Pinpoint the cell where the given text exists, returning its [x, y] midpoint coordinate. 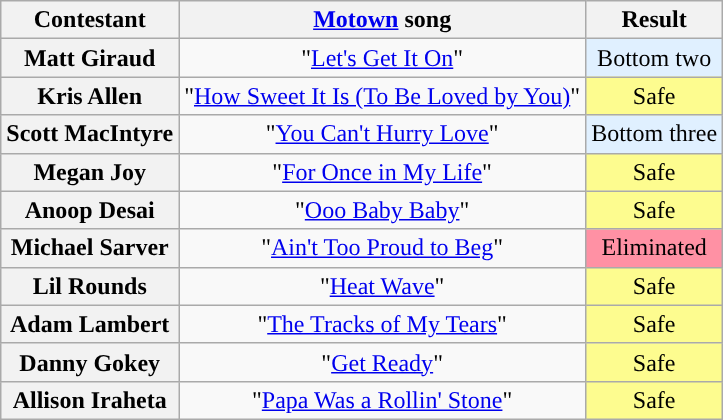
Megan Joy [90, 172]
Matt Giraud [90, 58]
"Papa Was a Rollin' Stone" [382, 400]
Lil Rounds [90, 286]
"The Tracks of My Tears" [382, 324]
Adam Lambert [90, 324]
Michael Sarver [90, 248]
Scott MacIntyre [90, 134]
Result [654, 20]
Bottom two [654, 58]
"Ooo Baby Baby" [382, 210]
"Let's Get It On" [382, 58]
"How Sweet It Is (To Be Loved by You)" [382, 96]
"You Can't Hurry Love" [382, 134]
Eliminated [654, 248]
Allison Iraheta [90, 400]
Anoop Desai [90, 210]
Bottom three [654, 134]
"For Once in My Life" [382, 172]
Danny Gokey [90, 362]
Motown song [382, 20]
"Get Ready" [382, 362]
Kris Allen [90, 96]
"Heat Wave" [382, 286]
"Ain't Too Proud to Beg" [382, 248]
Contestant [90, 20]
